Pinpoint the cell where the given text exists, returning its (X, Y) midpoint coordinate. 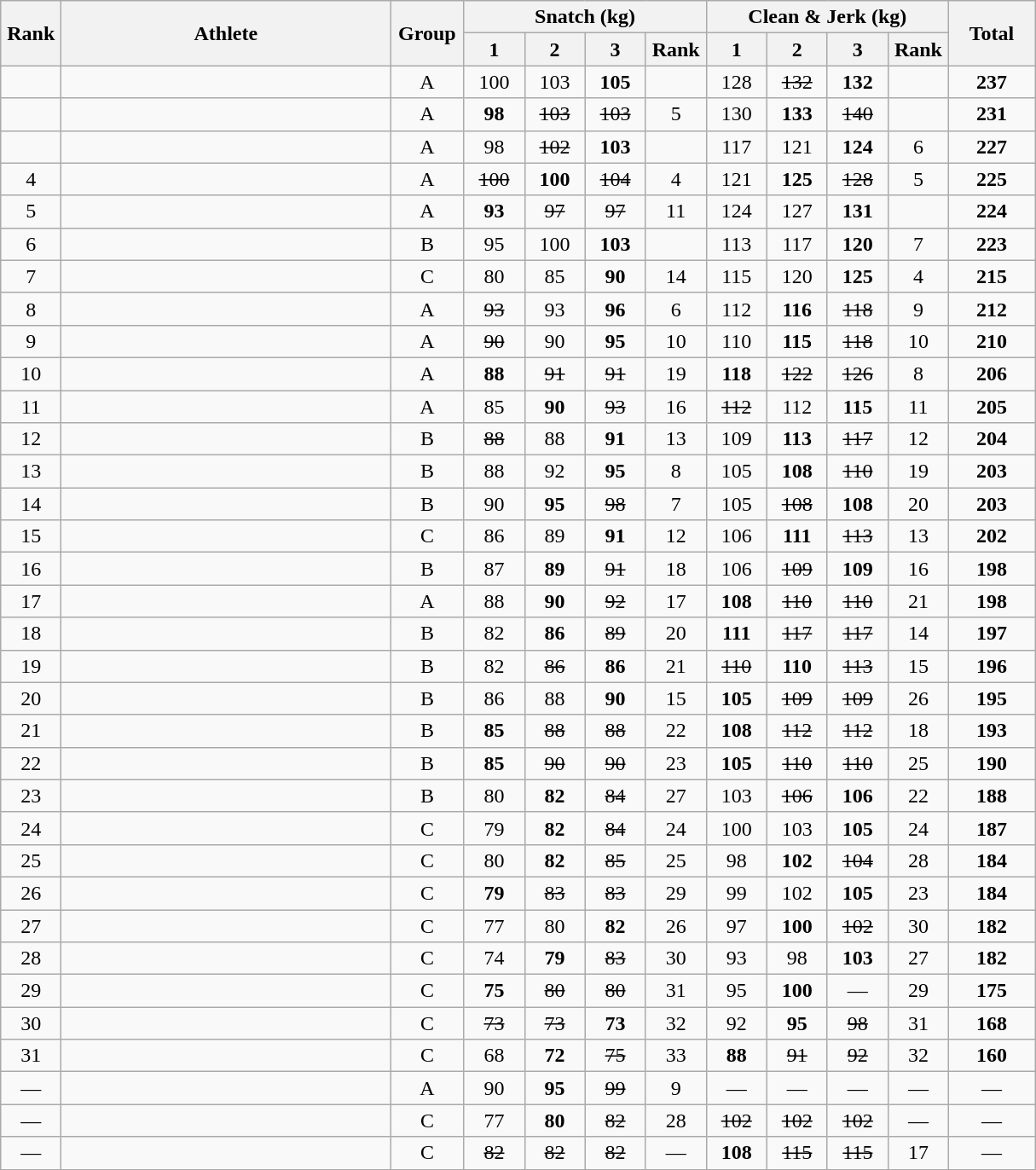
131 (858, 211)
Snatch (kg) (585, 17)
72 (554, 1056)
Total (991, 33)
33 (675, 1056)
224 (991, 211)
Clean & Jerk (kg) (827, 17)
130 (737, 114)
Athlete (226, 33)
140 (858, 114)
68 (495, 1056)
210 (991, 341)
206 (991, 374)
223 (991, 244)
87 (495, 569)
190 (991, 763)
116 (796, 309)
74 (495, 959)
Group (427, 33)
225 (991, 179)
205 (991, 407)
175 (991, 991)
196 (991, 666)
215 (991, 276)
126 (858, 374)
127 (796, 211)
160 (991, 1056)
197 (991, 634)
122 (796, 374)
168 (991, 1023)
212 (991, 309)
188 (991, 796)
237 (991, 82)
193 (991, 731)
96 (616, 309)
133 (796, 114)
204 (991, 439)
231 (991, 114)
187 (991, 828)
202 (991, 536)
195 (991, 698)
227 (991, 147)
